Provide the [X, Y] coordinate of the cell's center where the given text is located.  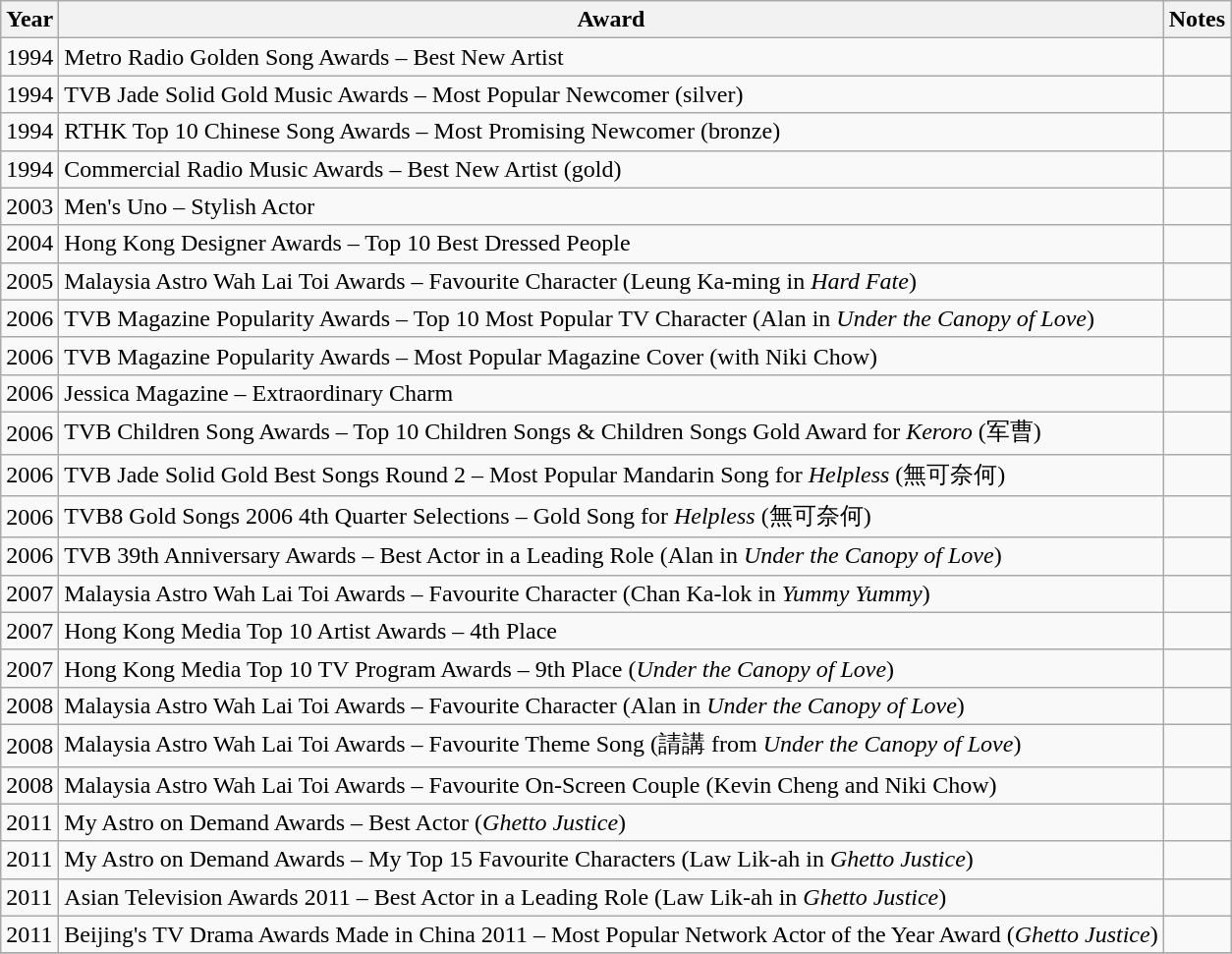
TVB Children Song Awards – Top 10 Children Songs & Children Songs Gold Award for Keroro (军曹) [611, 432]
Hong Kong Media Top 10 TV Program Awards – 9th Place (Under the Canopy of Love) [611, 668]
Malaysia Astro Wah Lai Toi Awards – Favourite Theme Song (請講 from Under the Canopy of Love) [611, 745]
Hong Kong Designer Awards – Top 10 Best Dressed People [611, 244]
Malaysia Astro Wah Lai Toi Awards – Favourite Character (Leung Ka-ming in Hard Fate) [611, 281]
TVB Magazine Popularity Awards – Top 10 Most Popular TV Character (Alan in Under the Canopy of Love) [611, 318]
RTHK Top 10 Chinese Song Awards – Most Promising Newcomer (bronze) [611, 132]
TVB Jade Solid Gold Best Songs Round 2 – Most Popular Mandarin Song for Helpless (無可奈何) [611, 476]
TVB Jade Solid Gold Music Awards – Most Popular Newcomer (silver) [611, 94]
2005 [29, 281]
Beijing's TV Drama Awards Made in China 2011 – Most Popular Network Actor of the Year Award (Ghetto Justice) [611, 934]
Metro Radio Golden Song Awards – Best New Artist [611, 57]
My Astro on Demand Awards – Best Actor (Ghetto Justice) [611, 822]
2004 [29, 244]
TVB8 Gold Songs 2006 4th Quarter Selections – Gold Song for Helpless (無可奈何) [611, 517]
Year [29, 20]
Commercial Radio Music Awards – Best New Artist (gold) [611, 169]
Jessica Magazine – Extraordinary Charm [611, 393]
Asian Television Awards 2011 – Best Actor in a Leading Role (Law Lik-ah in Ghetto Justice) [611, 897]
Malaysia Astro Wah Lai Toi Awards – Favourite Character (Alan in Under the Canopy of Love) [611, 705]
2003 [29, 206]
My Astro on Demand Awards – My Top 15 Favourite Characters (Law Lik-ah in Ghetto Justice) [611, 860]
Notes [1197, 20]
TVB Magazine Popularity Awards – Most Popular Magazine Cover (with Niki Chow) [611, 356]
Hong Kong Media Top 10 Artist Awards – 4th Place [611, 631]
Award [611, 20]
Men's Uno – Stylish Actor [611, 206]
Malaysia Astro Wah Lai Toi Awards – Favourite Character (Chan Ka-lok in Yummy Yummy) [611, 593]
Malaysia Astro Wah Lai Toi Awards – Favourite On-Screen Couple (Kevin Cheng and Niki Chow) [611, 785]
TVB 39th Anniversary Awards – Best Actor in a Leading Role (Alan in Under the Canopy of Love) [611, 556]
